Provide the [X, Y] coordinate of the cell's center where the given text is located.  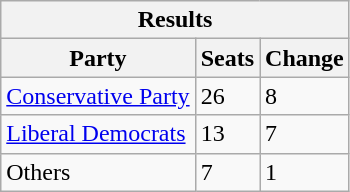
1 [305, 172]
Results [176, 20]
26 [227, 96]
Others [98, 172]
Change [305, 58]
13 [227, 134]
Seats [227, 58]
Party [98, 58]
Liberal Democrats [98, 134]
8 [305, 96]
Conservative Party [98, 96]
